Extract the (x, y) coordinate from the center of the cell holding the provided text.  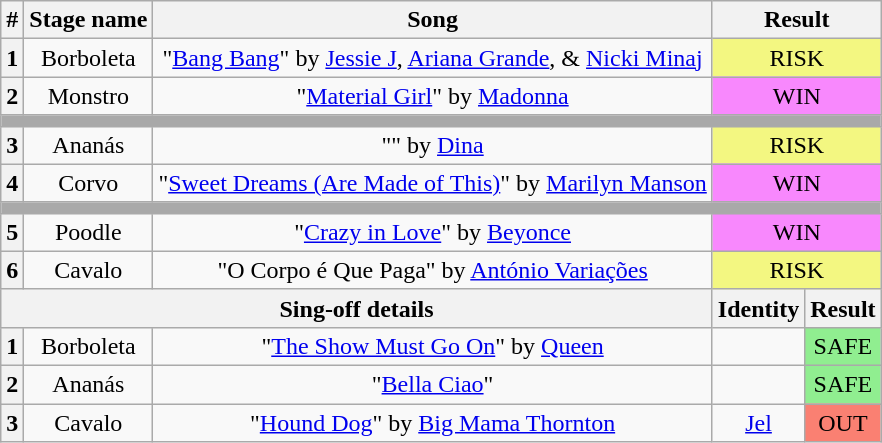
"Hound Dog" by Big Mama Thornton (432, 423)
"Sweet Dreams (Are Made of This)" by Marilyn Manson (432, 183)
5 (12, 232)
Song (432, 20)
"The Show Must Go On" by Queen (432, 346)
"Material Girl" by Madonna (432, 96)
Poodle (88, 232)
"" by Dina (432, 145)
Sing-off details (357, 308)
"Bang Bang" by Jessie J, Ariana Grande, & Nicki Minaj (432, 58)
"Bella Ciao" (432, 384)
"Crazy in Love" by Beyonce (432, 232)
Identity (758, 308)
# (12, 20)
Corvo (88, 183)
Stage name (88, 20)
4 (12, 183)
Monstro (88, 96)
Jel (758, 423)
"O Corpo é Que Paga" by António Variações (432, 270)
6 (12, 270)
OUT (843, 423)
